Provide the [X, Y] coordinate of the cell's center where the given text is located.  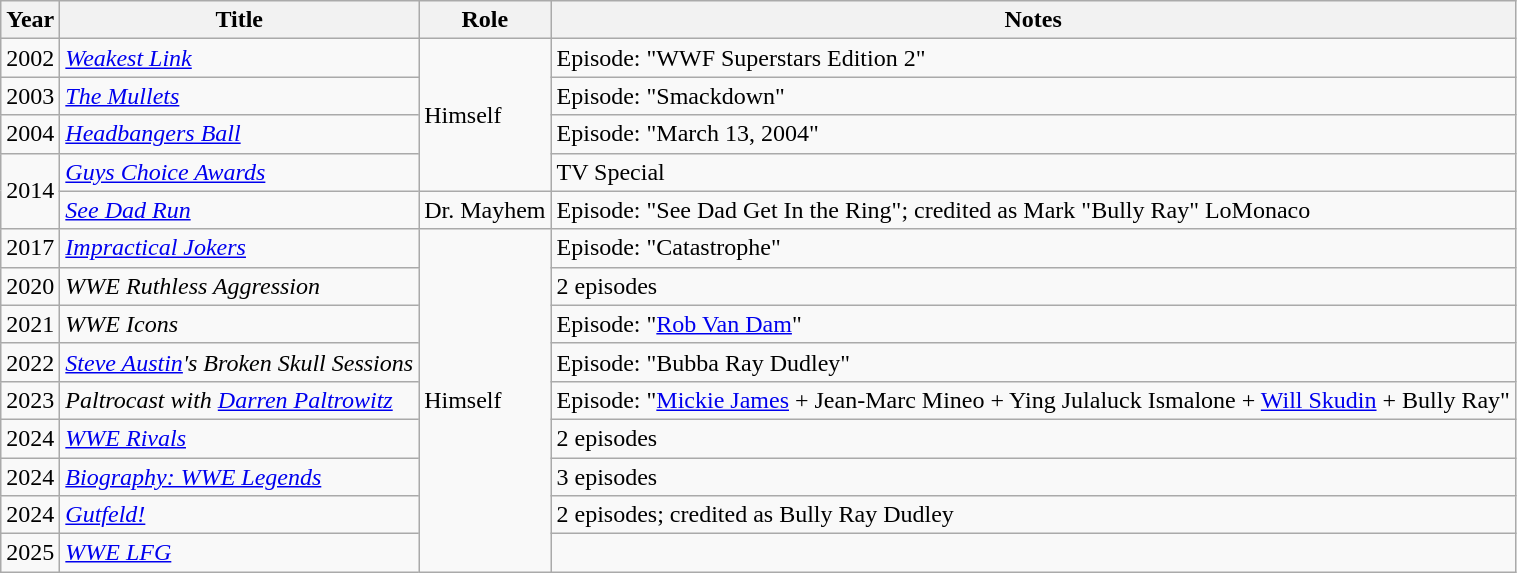
Dr. Mayhem [485, 210]
WWE Ruthless Aggression [240, 286]
TV Special [1033, 172]
Guys Choice Awards [240, 172]
3 episodes [1033, 477]
Episode: "Catastrophe" [1033, 248]
Gutfeld! [240, 515]
Year [30, 20]
2025 [30, 553]
Notes [1033, 20]
Episode: "Smackdown" [1033, 96]
2021 [30, 324]
Episode: "Mickie James + Jean-Marc Mineo + Ying Julaluck Ismalone + Will Skudin + Bully Ray" [1033, 400]
WWE Icons [240, 324]
2002 [30, 58]
Biography: WWE Legends [240, 477]
2004 [30, 134]
Role [485, 20]
Headbangers Ball [240, 134]
Episode: "Bubba Ray Dudley" [1033, 362]
2023 [30, 400]
WWE Rivals [240, 438]
2022 [30, 362]
Title [240, 20]
Steve Austin's Broken Skull Sessions [240, 362]
2003 [30, 96]
See Dad Run [240, 210]
2020 [30, 286]
Episode: "WWF Superstars Edition 2" [1033, 58]
WWE LFG [240, 553]
Episode: "See Dad Get In the Ring"; credited as Mark "Bully Ray" LoMonaco [1033, 210]
2017 [30, 248]
The Mullets [240, 96]
Weakest Link [240, 58]
2 episodes; credited as Bully Ray Dudley [1033, 515]
Episode: "Rob Van Dam" [1033, 324]
2014 [30, 191]
Paltrocast with Darren Paltrowitz [240, 400]
Impractical Jokers [240, 248]
Episode: "March 13, 2004" [1033, 134]
